Pinpoint the cell where the given text exists, returning its [X, Y] midpoint coordinate. 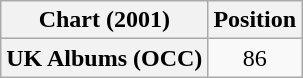
Position [255, 20]
86 [255, 58]
UK Albums (OCC) [104, 58]
Chart (2001) [104, 20]
